Capture the cell that displays the provided text and extract its (x, y) central coordinate. 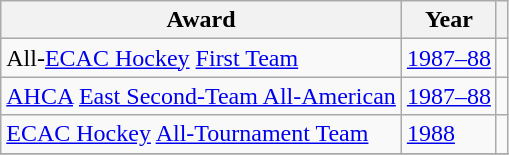
AHCA East Second-Team All-American (202, 96)
1988 (448, 134)
Award (202, 20)
All-ECAC Hockey First Team (202, 58)
ECAC Hockey All-Tournament Team (202, 134)
Year (448, 20)
